Output the (X, Y) coordinate of the center of the cell containing the given text.  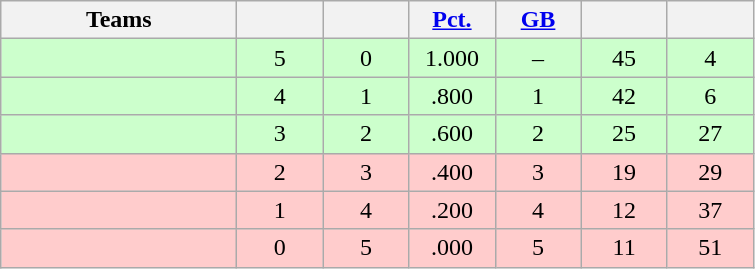
19 (624, 172)
1.000 (452, 58)
GB (538, 20)
29 (710, 172)
37 (710, 210)
27 (710, 134)
.400 (452, 172)
11 (624, 248)
51 (710, 248)
.600 (452, 134)
– (538, 58)
25 (624, 134)
Pct. (452, 20)
.000 (452, 248)
45 (624, 58)
.200 (452, 210)
6 (710, 96)
.800 (452, 96)
Teams (119, 20)
42 (624, 96)
12 (624, 210)
